For the text-containing cell, return its midpoint in [X, Y] coordinate format. 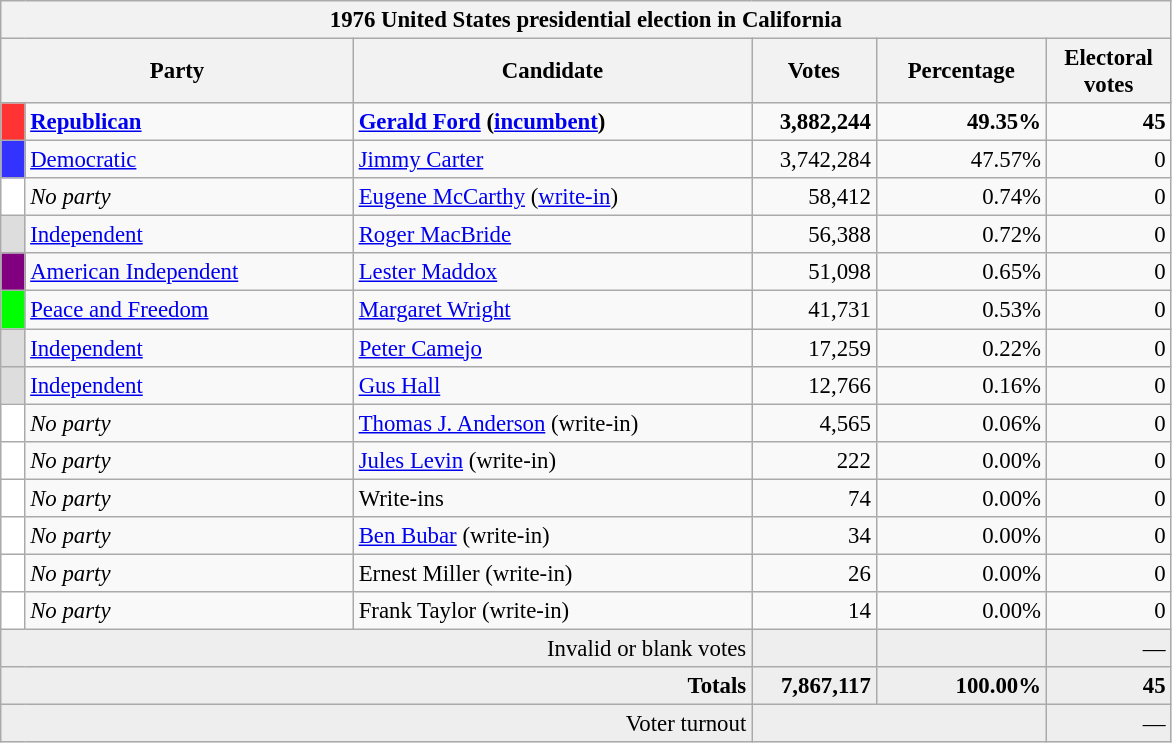
0.22% [961, 348]
Gerald Ford (incumbent) [552, 122]
Candidate [552, 72]
Ernest Miller (write-in) [552, 573]
26 [814, 573]
Peace and Freedom [189, 310]
Party [178, 72]
Voter turnout [376, 724]
Votes [814, 72]
0.06% [961, 423]
Jimmy Carter [552, 160]
1976 United States presidential election in California [586, 20]
Peter Camejo [552, 348]
Thomas J. Anderson (write-in) [552, 423]
74 [814, 498]
Margaret Wright [552, 310]
0.74% [961, 197]
0.53% [961, 310]
Roger MacBride [552, 235]
0.72% [961, 235]
41,731 [814, 310]
Percentage [961, 72]
222 [814, 460]
Totals [376, 686]
Electoral votes [1108, 72]
14 [814, 611]
34 [814, 536]
3,742,284 [814, 160]
American Independent [189, 273]
4,565 [814, 423]
56,388 [814, 235]
Democratic [189, 160]
0.65% [961, 273]
58,412 [814, 197]
51,098 [814, 273]
12,766 [814, 385]
Jules Levin (write-in) [552, 460]
Gus Hall [552, 385]
17,259 [814, 348]
Ben Bubar (write-in) [552, 536]
Invalid or blank votes [376, 648]
0.16% [961, 385]
Republican [189, 122]
100.00% [961, 686]
Frank Taylor (write-in) [552, 611]
47.57% [961, 160]
Lester Maddox [552, 273]
Eugene McCarthy (write-in) [552, 197]
Write-ins [552, 498]
3,882,244 [814, 122]
49.35% [961, 122]
7,867,117 [814, 686]
